Return (x, y) of the center of cell containing provided text 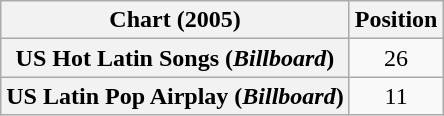
Chart (2005) (175, 20)
11 (396, 96)
Position (396, 20)
US Latin Pop Airplay (Billboard) (175, 96)
US Hot Latin Songs (Billboard) (175, 58)
26 (396, 58)
